Return the (x, y) coordinate for the center point of the cell that contains the specified text.  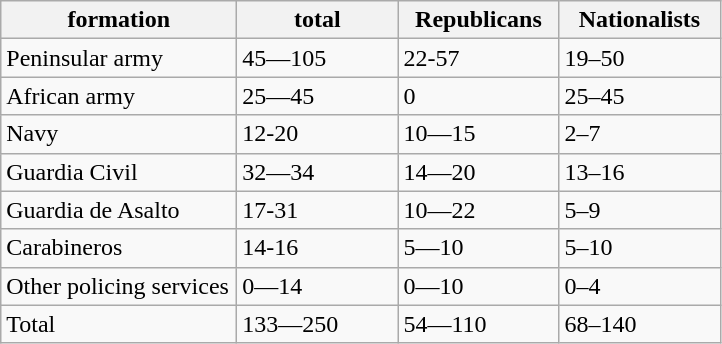
45—105 (318, 58)
Nationalists (640, 20)
5–9 (640, 210)
Other policing services (119, 286)
Republicans (478, 20)
formation (119, 20)
0—10 (478, 286)
Guardia de Asalto (119, 210)
25–45 (640, 96)
17-31 (318, 210)
5—10 (478, 248)
14-16 (318, 248)
54—110 (478, 324)
0 (478, 96)
Guardia Civil (119, 172)
African army (119, 96)
133—250 (318, 324)
0—14 (318, 286)
19–50 (640, 58)
Carabineros (119, 248)
total (318, 20)
32—34 (318, 172)
10—15 (478, 134)
5–10 (640, 248)
Navy (119, 134)
25—45 (318, 96)
0–4 (640, 286)
Total (119, 324)
12-20 (318, 134)
14—20 (478, 172)
Peninsular army (119, 58)
13–16 (640, 172)
10—22 (478, 210)
22-57 (478, 58)
2–7 (640, 134)
68–140 (640, 324)
